Detect which cell encompasses the target text, then output its [x, y] center coordinate. 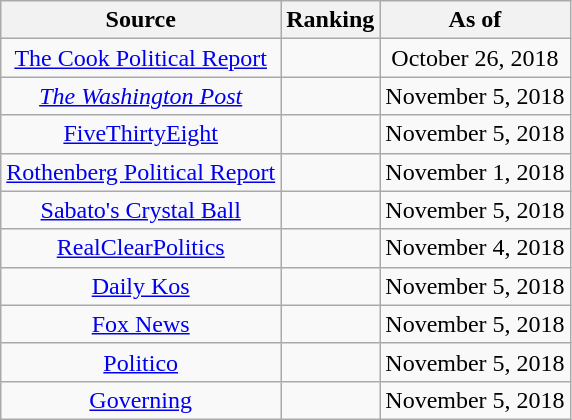
November 1, 2018 [475, 172]
November 4, 2018 [475, 248]
Politico [141, 362]
The Washington Post [141, 96]
October 26, 2018 [475, 58]
Ranking [330, 20]
Fox News [141, 324]
Source [141, 20]
RealClearPolitics [141, 248]
Sabato's Crystal Ball [141, 210]
Governing [141, 400]
Rothenberg Political Report [141, 172]
As of [475, 20]
The Cook Political Report [141, 58]
FiveThirtyEight [141, 134]
Daily Kos [141, 286]
